Identify which cell holds the provided text, then report its [X, Y] central coordinate. 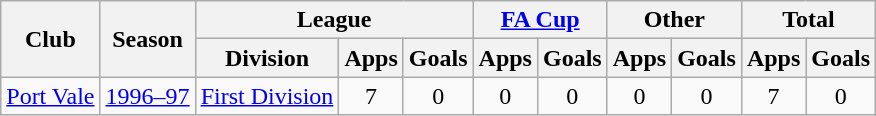
Other [674, 20]
FA Cup [540, 20]
1996–97 [148, 96]
Division [267, 58]
Total [808, 20]
League [334, 20]
First Division [267, 96]
Port Vale [50, 96]
Club [50, 39]
Season [148, 39]
